Scan for the cell matching the given text and deliver its [x, y] coordinate at center. 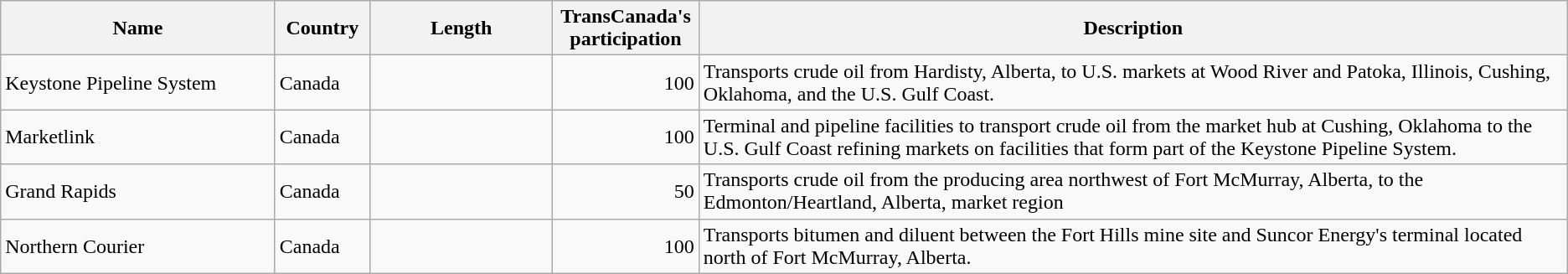
Name [137, 28]
Grand Rapids [137, 191]
Transports bitumen and diluent between the Fort Hills mine site and Suncor Energy's terminal located north of Fort McMurray, Alberta. [1132, 246]
Length [462, 28]
Description [1132, 28]
Transports crude oil from Hardisty, Alberta, to U.S. markets at Wood River and Patoka, Illinois, Cushing, Oklahoma, and the U.S. Gulf Coast. [1132, 82]
Transports crude oil from the producing area northwest of Fort McMurray, Alberta, to the Edmonton/Heartland, Alberta, market region [1132, 191]
Country [322, 28]
Marketlink [137, 137]
TransCanada's participation [626, 28]
Northern Courier [137, 246]
50 [626, 191]
Keystone Pipeline System [137, 82]
